From the cell containing the given text, extract its center point as (x, y) coordinate. 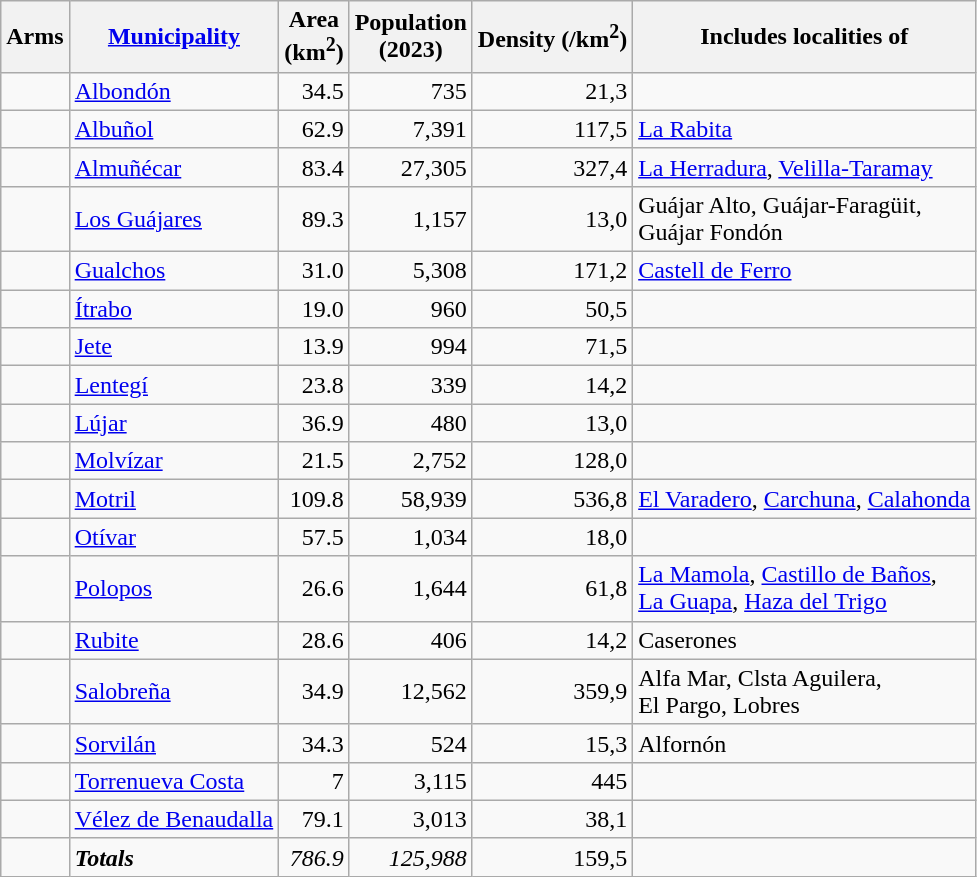
3,013 (410, 819)
50,5 (552, 309)
27,305 (410, 167)
Sorvilán (174, 743)
Lújar (174, 423)
339 (410, 385)
Gualchos (174, 271)
Caserones (804, 640)
23.8 (314, 385)
36.9 (314, 423)
7,391 (410, 129)
359,9 (552, 692)
3,115 (410, 781)
786.9 (314, 857)
Vélez de Benaudalla (174, 819)
Guájar Alto, Guájar-Faragüit, Guájar Fondón (804, 218)
1,644 (410, 588)
15,3 (552, 743)
Area(km2) (314, 37)
Density (/km2) (552, 37)
62.9 (314, 129)
994 (410, 347)
Totals (174, 857)
109.8 (314, 499)
Otívar (174, 537)
28.6 (314, 640)
34.5 (314, 91)
19.0 (314, 309)
La Herradura, Velilla-Taramay (804, 167)
34.3 (314, 743)
Includes localities of (804, 37)
445 (552, 781)
128,0 (552, 461)
La Rabita (804, 129)
83.4 (314, 167)
57.5 (314, 537)
5,308 (410, 271)
524 (410, 743)
38,1 (552, 819)
58,939 (410, 499)
1,034 (410, 537)
Torrenueva Costa (174, 781)
Population(2023) (410, 37)
960 (410, 309)
Jete (174, 347)
Almuñécar (174, 167)
Motril (174, 499)
31.0 (314, 271)
12,562 (410, 692)
61,8 (552, 588)
Rubite (174, 640)
Albuñol (174, 129)
21,3 (552, 91)
1,157 (410, 218)
2,752 (410, 461)
Salobreña (174, 692)
21.5 (314, 461)
Lentegí (174, 385)
71,5 (552, 347)
La Mamola, Castillo de Baños, La Guapa, Haza del Trigo (804, 588)
117,5 (552, 129)
89.3 (314, 218)
26.6 (314, 588)
536,8 (552, 499)
125,988 (410, 857)
Los Guájares (174, 218)
18,0 (552, 537)
Molvízar (174, 461)
Arms (35, 37)
Albondón (174, 91)
159,5 (552, 857)
735 (410, 91)
Alfa Mar, Clsta Aguilera, El Pargo, Lobres (804, 692)
34.9 (314, 692)
Municipality (174, 37)
El Varadero, Carchuna, Calahonda (804, 499)
Polopos (174, 588)
327,4 (552, 167)
7 (314, 781)
406 (410, 640)
Ítrabo (174, 309)
Alfornón (804, 743)
79.1 (314, 819)
13.9 (314, 347)
480 (410, 423)
Castell de Ferro (804, 271)
171,2 (552, 271)
